Determine the (X, Y) coordinate at the center of the cell enclosing the given text.  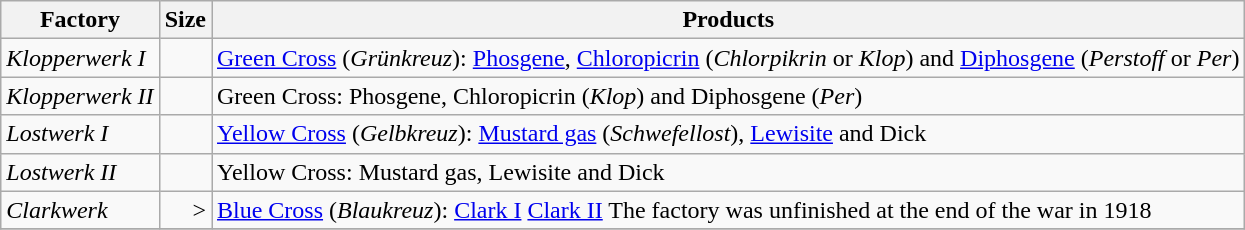
Klopperwerk I (80, 58)
Yellow Cross (Gelbkreuz): Mustard gas (Schwefellost), Lewisite and Dick (728, 134)
Green Cross: Phosgene, Chloropicrin (Klop) and Diphosgene (Per) (728, 96)
Factory (80, 20)
Clarkwerk (80, 210)
Size (185, 20)
Yellow Cross: Mustard gas, Lewisite and Dick (728, 172)
Green Cross (Grünkreuz): Phosgene, Chloropicrin (Chlorpikrin or Klop) and Diphosgene (Perstoff or Per) (728, 58)
Lostwerk II (80, 172)
Products (728, 20)
Blue Cross (Blaukreuz): Clark I Clark II The factory was unfinished at the end of the war in 1918 (728, 210)
Klopperwerk II (80, 96)
Lostwerk I (80, 134)
> (185, 210)
